Scan for the cell matching the given text and deliver its (X, Y) coordinate at center. 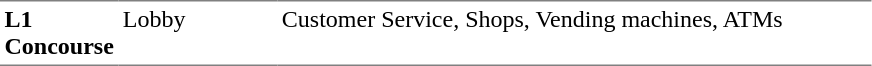
Lobby (198, 33)
Customer Service, Shops, Vending machines, ATMs (574, 33)
L1Concourse (59, 33)
